Extract the (X, Y) coordinate from the center of the cell holding the provided text.  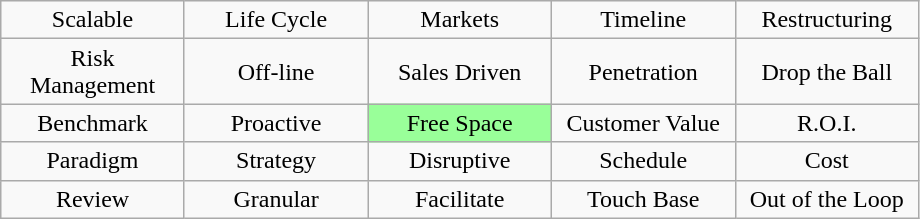
Timeline (643, 20)
Markets (460, 20)
Facilitate (460, 199)
Restructuring (827, 20)
Sales Driven (460, 72)
Strategy (276, 161)
Review (93, 199)
Free Space (460, 123)
Schedule (643, 161)
R.O.I. (827, 123)
Proactive (276, 123)
Out of the Loop (827, 199)
Benchmark (93, 123)
Granular (276, 199)
Customer Value (643, 123)
Touch Base (643, 199)
Scalable (93, 20)
Paradigm (93, 161)
Penetration (643, 72)
Off-line (276, 72)
Life Cycle (276, 20)
Risk Management (93, 72)
Drop the Ball (827, 72)
Cost (827, 161)
Disruptive (460, 161)
